From the cell containing the given text, extract its center point as [x, y] coordinate. 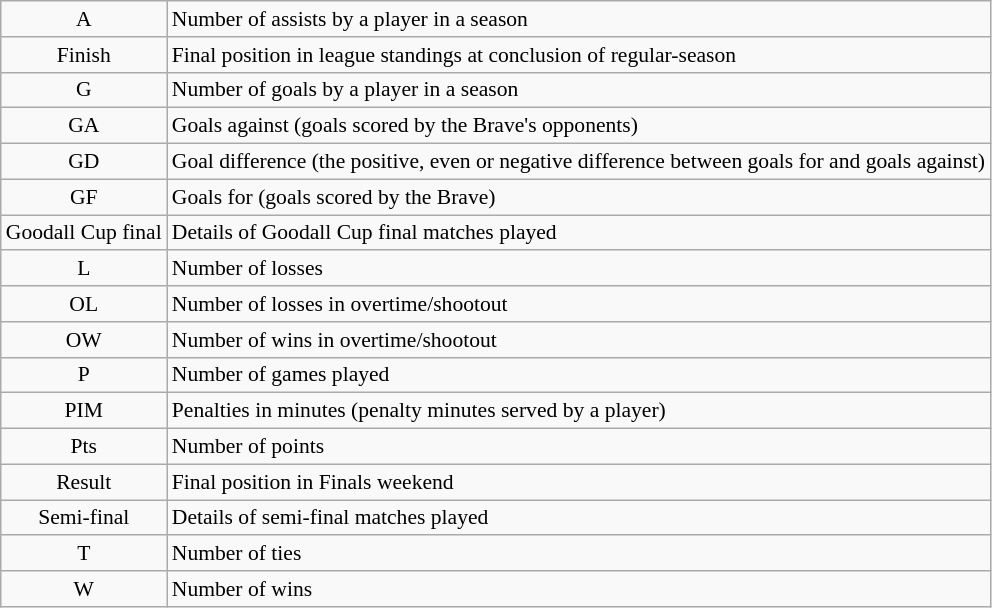
PIM [84, 411]
GF [84, 197]
Number of points [578, 447]
Final position in Finals weekend [578, 482]
Goodall Cup final [84, 233]
Finish [84, 55]
Number of wins [578, 589]
Pts [84, 447]
Number of games played [578, 375]
T [84, 554]
Details of Goodall Cup final matches played [578, 233]
Final position in league standings at conclusion of regular-season [578, 55]
Penalties in minutes (penalty minutes served by a player) [578, 411]
Result [84, 482]
Details of semi-final matches played [578, 518]
P [84, 375]
Semi-final [84, 518]
Number of goals by a player in a season [578, 90]
G [84, 90]
Number of losses [578, 269]
Number of losses in overtime/shootout [578, 304]
OW [84, 340]
Goal difference (the positive, even or negative difference between goals for and goals against) [578, 162]
Number of ties [578, 554]
L [84, 269]
W [84, 589]
Goals against (goals scored by the Brave's opponents) [578, 126]
Number of wins in overtime/shootout [578, 340]
GA [84, 126]
A [84, 19]
Number of assists by a player in a season [578, 19]
GD [84, 162]
OL [84, 304]
Goals for (goals scored by the Brave) [578, 197]
